Capture the cell that displays the provided text and extract its [x, y] central coordinate. 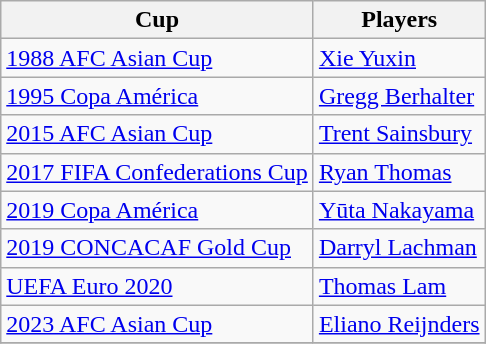
Ryan Thomas [399, 172]
Gregg Berhalter [399, 96]
Yūta Nakayama [399, 210]
2019 Copa América [158, 210]
1988 AFC Asian Cup [158, 58]
Cup [158, 20]
2019 CONCACAF Gold Cup [158, 248]
UEFA Euro 2020 [158, 286]
2023 AFC Asian Cup [158, 324]
Players [399, 20]
1995 Copa América [158, 96]
Trent Sainsbury [399, 134]
Thomas Lam [399, 286]
Eliano Reijnders [399, 324]
Xie Yuxin [399, 58]
2015 AFC Asian Cup [158, 134]
2017 FIFA Confederations Cup [158, 172]
Darryl Lachman [399, 248]
